Identify which cell holds the provided text, then report its (x, y) central coordinate. 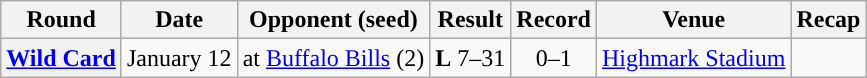
Highmark Stadium (694, 58)
Date (179, 20)
Venue (694, 20)
L 7–31 (470, 58)
Opponent (seed) (334, 20)
Wild Card (62, 58)
Recap (828, 20)
at Buffalo Bills (2) (334, 58)
January 12 (179, 58)
0–1 (554, 58)
Record (554, 20)
Round (62, 20)
Result (470, 20)
